Return [X, Y] of the center of cell containing provided text 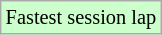
Fastest session lap [81, 17]
